Output the (X, Y) coordinate of the center of the cell containing the given text.  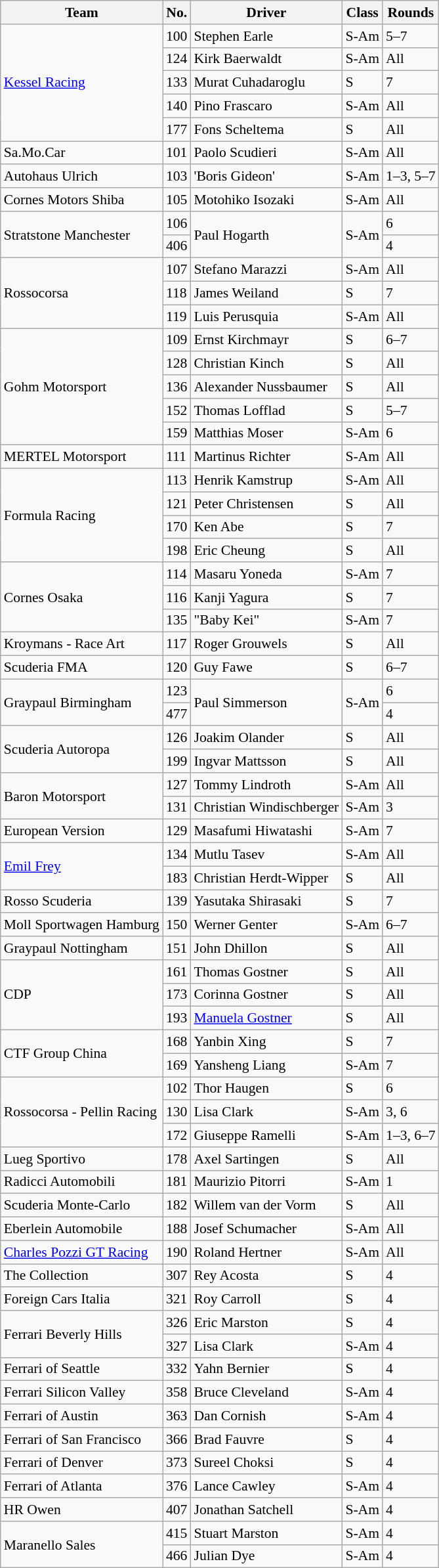
Masafumi Hiwatashi (266, 831)
Brad Fauvre (266, 1439)
121 (177, 504)
Matthias Moser (266, 433)
Henrik Kamstrup (266, 481)
1 (411, 1182)
Ingvar Mattsson (266, 761)
152 (177, 410)
117 (177, 644)
182 (177, 1206)
Ferrari of Seattle (81, 1369)
Paul Hogarth (266, 235)
406 (177, 246)
Peter Christensen (266, 504)
Foreign Cars Italia (81, 1299)
Graypaul Nottingham (81, 948)
140 (177, 106)
Paolo Scudieri (266, 153)
Ferrari Silicon Valley (81, 1393)
Stratstone Manchester (81, 235)
Guy Fawe (266, 668)
188 (177, 1229)
139 (177, 902)
Eric Cheung (266, 551)
Charles Pozzi GT Racing (81, 1252)
118 (177, 294)
Moll Sportwagen Hamburg (81, 925)
327 (177, 1346)
183 (177, 878)
Rossocorsa (81, 293)
Yahn Bernier (266, 1369)
Scuderia Autoropa (81, 750)
477 (177, 714)
Roy Carroll (266, 1299)
Mutlu Tasev (266, 855)
Graypaul Birmingham (81, 703)
Josef Schumacher (266, 1229)
103 (177, 177)
Martinus Richter (266, 457)
Eberlein Automobile (81, 1229)
No. (177, 12)
100 (177, 36)
407 (177, 1510)
151 (177, 948)
134 (177, 855)
'Boris Gideon' (266, 177)
Ferrari of Atlanta (81, 1487)
113 (177, 481)
466 (177, 1556)
Scuderia FMA (81, 668)
Yasutaka Shirasaki (266, 902)
119 (177, 316)
198 (177, 551)
181 (177, 1182)
Maranello Sales (81, 1544)
Alexander Nussbaumer (266, 387)
Scuderia Monte-Carlo (81, 1206)
168 (177, 1042)
366 (177, 1439)
128 (177, 364)
190 (177, 1252)
326 (177, 1322)
332 (177, 1369)
376 (177, 1487)
3, 6 (411, 1112)
124 (177, 59)
136 (177, 387)
172 (177, 1135)
307 (177, 1276)
Christian Windischberger (266, 808)
Team (81, 12)
Stefano Marazzi (266, 270)
Werner Genter (266, 925)
Eric Marston (266, 1322)
126 (177, 738)
130 (177, 1112)
Thomas Gostner (266, 972)
199 (177, 761)
123 (177, 691)
116 (177, 598)
107 (177, 270)
173 (177, 995)
Kessel Racing (81, 83)
Thomas Lofflad (266, 410)
Thor Haugen (266, 1089)
Formula Racing (81, 515)
Motohiko Isozaki (266, 200)
Dan Cornish (266, 1416)
150 (177, 925)
Roland Hertner (266, 1252)
159 (177, 433)
Maurizio Pitorri (266, 1182)
Gohm Motorsport (81, 387)
133 (177, 83)
Manuela Gostner (266, 1018)
358 (177, 1393)
Kroymans - Race Art (81, 644)
Baron Motorsport (81, 796)
1–3, 6–7 (411, 1135)
Roger Grouwels (266, 644)
120 (177, 668)
Rossocorsa - Pellin Racing (81, 1112)
Axel Sartingen (266, 1159)
CDP (81, 995)
Class (362, 12)
Christian Kinch (266, 364)
Rey Acosta (266, 1276)
Radicci Automobili (81, 1182)
3 (411, 808)
Bruce Cleveland (266, 1393)
131 (177, 808)
129 (177, 831)
Sa.Mo.Car (81, 153)
Tommy Lindroth (266, 785)
Pino Frascaro (266, 106)
109 (177, 340)
Giuseppe Ramelli (266, 1135)
Sureel Choksi (266, 1463)
Ken Abe (266, 527)
Murat Cuhadaroglu (266, 83)
Rosso Scuderia (81, 902)
Paul Simmerson (266, 703)
161 (177, 972)
169 (177, 1065)
The Collection (81, 1276)
321 (177, 1299)
Ferrari Beverly Hills (81, 1334)
MERTEL Motorsport (81, 457)
Stuart Marston (266, 1533)
"Baby Kei" (266, 621)
106 (177, 223)
Joakim Olander (266, 738)
178 (177, 1159)
Ferrari of Denver (81, 1463)
CTF Group China (81, 1053)
Willem van der Vorm (266, 1206)
111 (177, 457)
John Dhillon (266, 948)
Driver (266, 12)
Corinna Gostner (266, 995)
Stephen Earle (266, 36)
Cornes Motors Shiba (81, 200)
105 (177, 200)
Kirk Baerwaldt (266, 59)
Kanji Yagura (266, 598)
Rounds (411, 12)
Cornes Osaka (81, 598)
363 (177, 1416)
James Weiland (266, 294)
1–3, 5–7 (411, 177)
Lance Cawley (266, 1487)
Luis Perusquia (266, 316)
415 (177, 1533)
Yansheng Liang (266, 1065)
HR Owen (81, 1510)
114 (177, 574)
Ferrari of San Francisco (81, 1439)
Ernst Kirchmayr (266, 340)
Emil Frey (81, 867)
177 (177, 129)
Autohaus Ulrich (81, 177)
170 (177, 527)
Christian Herdt-Wipper (266, 878)
Lueg Sportivo (81, 1159)
Jonathan Satchell (266, 1510)
193 (177, 1018)
Fons Scheltema (266, 129)
127 (177, 785)
101 (177, 153)
Ferrari of Austin (81, 1416)
European Version (81, 831)
135 (177, 621)
Julian Dye (266, 1556)
Yanbin Xing (266, 1042)
373 (177, 1463)
102 (177, 1089)
Masaru Yoneda (266, 574)
